Pinpoint the cell where the given text exists, returning its (x, y) midpoint coordinate. 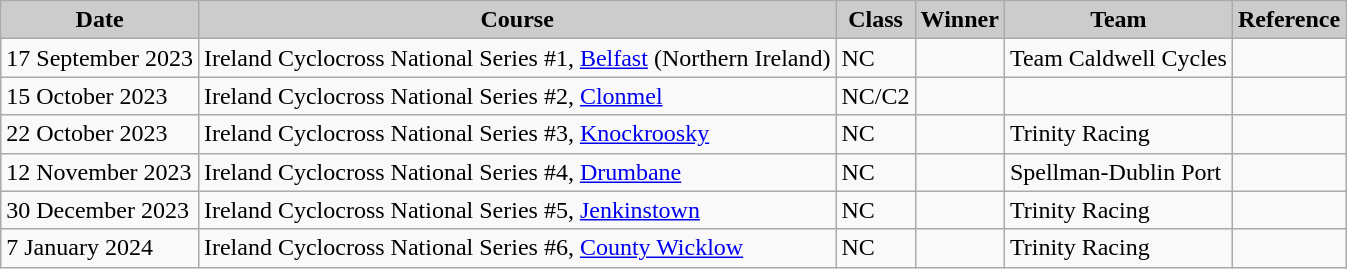
7 January 2024 (100, 248)
Ireland Cyclocross National Series #2, Clonmel (517, 96)
Spellman-Dublin Port (1118, 172)
Date (100, 20)
Team (1118, 20)
Reference (1288, 20)
Ireland Cyclocross National Series #6, County Wicklow (517, 248)
Ireland Cyclocross National Series #4, Drumbane (517, 172)
Ireland Cyclocross National Series #5, Jenkinstown (517, 210)
Class (876, 20)
Team Caldwell Cycles (1118, 58)
30 December 2023 (100, 210)
12 November 2023 (100, 172)
Ireland Cyclocross National Series #3, Knockroosky (517, 134)
NC/C2 (876, 96)
Ireland Cyclocross National Series #1, Belfast (Northern Ireland) (517, 58)
17 September 2023 (100, 58)
15 October 2023 (100, 96)
Winner (960, 20)
22 October 2023 (100, 134)
Course (517, 20)
